Extract the [x, y] coordinate from the center of the cell holding the provided text.  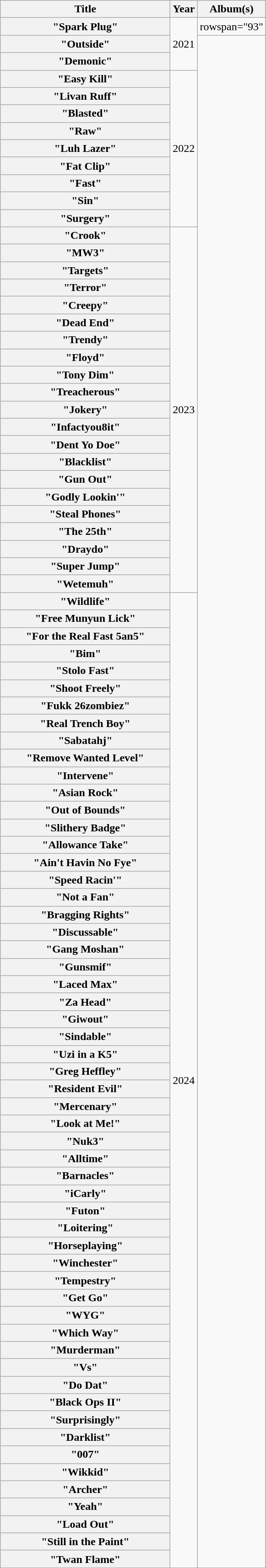
"Floyd" [85, 357]
2023 [184, 410]
Year [184, 9]
"Targets" [85, 270]
"Vs" [85, 1368]
"Stolo Fast" [85, 671]
"Intervene" [85, 776]
"Ain't Havin No Fye" [85, 862]
rowspan="93" [232, 27]
"Crook" [85, 236]
"Gun Out" [85, 479]
"Resident Evil" [85, 1089]
"Still in the Paint" [85, 1541]
"Get Go" [85, 1298]
"Allowance Take" [85, 845]
"Load Out" [85, 1524]
"007" [85, 1455]
"Blasted" [85, 113]
"Wildlife" [85, 601]
"Look at Me!" [85, 1124]
"Sin" [85, 200]
"Steal Phones" [85, 514]
"Bim" [85, 653]
"Dent Yo Doe" [85, 444]
"Terror" [85, 288]
"Treacherous" [85, 392]
"Outside" [85, 44]
"Real Trench Boy" [85, 723]
"Uzi in a K5" [85, 1054]
"Blacklist" [85, 462]
"Draydo" [85, 549]
"Murderman" [85, 1350]
"Spark Plug" [85, 27]
"Gunsmif" [85, 967]
"Loitering" [85, 1228]
"Livan Ruff" [85, 96]
"Fukk 26zombiez" [85, 706]
"Not a Fan" [85, 897]
"Greg Heffley" [85, 1072]
"Tony Dim" [85, 375]
"Twan Flame" [85, 1559]
"Free Munyun Lick" [85, 619]
"WYG" [85, 1315]
"Discussable" [85, 932]
"Mercenary" [85, 1106]
"Dead End" [85, 323]
2024 [184, 1080]
"Archer" [85, 1489]
"Super Jump" [85, 566]
"Za Head" [85, 1002]
"Demonic" [85, 61]
"Raw" [85, 131]
"Which Way" [85, 1333]
"Godly Lookin'" [85, 496]
"Horseplaying" [85, 1245]
"Slithery Badge" [85, 828]
"iCarly" [85, 1193]
"Black Ops II" [85, 1402]
"Luh Lazer" [85, 148]
"Trendy" [85, 340]
"Yeah" [85, 1507]
Album(s) [232, 9]
"Out of Bounds" [85, 810]
2022 [184, 148]
"Fat Clip" [85, 166]
"Futon" [85, 1211]
"Nuk3" [85, 1141]
"Alltime" [85, 1158]
"Bragging Rights" [85, 915]
"Jokery" [85, 410]
Title [85, 9]
"Wetemuh" [85, 584]
"Giwout" [85, 1019]
"Speed Racin'" [85, 880]
"Surprisingly" [85, 1420]
"Gang Moshan" [85, 949]
2021 [184, 44]
"Fast" [85, 183]
"The 25th" [85, 532]
"Do Dat" [85, 1385]
"Barnacles" [85, 1176]
"Tempestry" [85, 1280]
"Asian Rock" [85, 793]
"Creepy" [85, 305]
"Infactyou8it" [85, 427]
"Remove Wanted Level" [85, 758]
"Shoot Freely" [85, 688]
"Winchester" [85, 1263]
"Sindable" [85, 1036]
"Laced Max" [85, 984]
"Wikkid" [85, 1472]
"MW3" [85, 253]
"Sabatahj" [85, 740]
"Surgery" [85, 218]
"Easy Kill" [85, 79]
"Darklist" [85, 1437]
"For the Real Fast 5an5" [85, 636]
